For the text-containing cell, return its midpoint in [x, y] coordinate format. 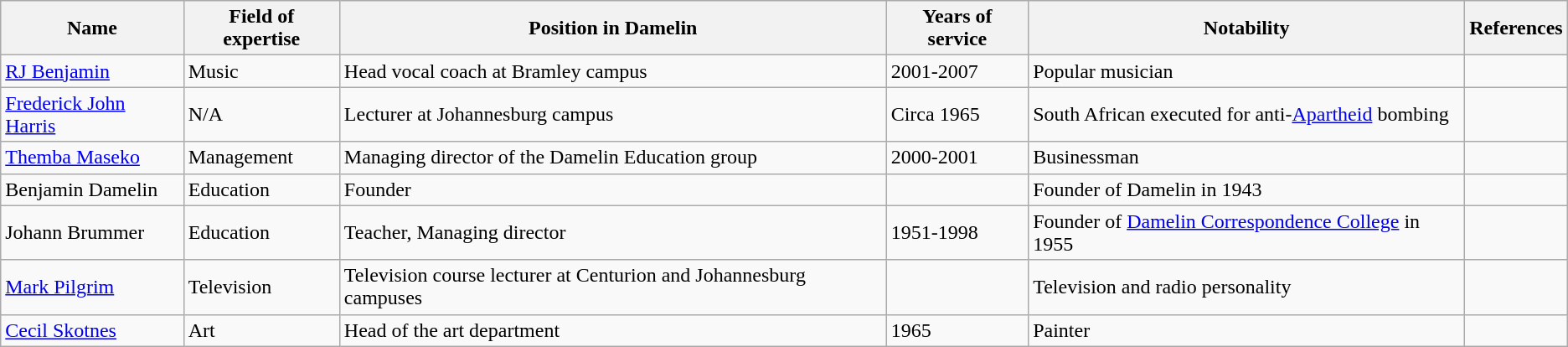
Founder of Damelin in 1943 [1246, 189]
Themba Maseko [92, 158]
Frederick John Harris [92, 114]
1965 [957, 330]
Teacher, Managing director [613, 233]
2001-2007 [957, 71]
1951-1998 [957, 233]
Television [261, 287]
Johann Brummer [92, 233]
RJ Benjamin [92, 71]
2000-2001 [957, 158]
Head vocal coach at Bramley campus [613, 71]
References [1516, 28]
Notability [1246, 28]
Television and radio personality [1246, 287]
Painter [1246, 330]
Businessman [1246, 158]
Years of service [957, 28]
Head of the art department [613, 330]
Founder [613, 189]
Art [261, 330]
Managing director of the Damelin Education group [613, 158]
Founder of Damelin Correspondence College in 1955 [1246, 233]
Position in Damelin [613, 28]
Mark Pilgrim [92, 287]
Cecil Skotnes [92, 330]
Field of expertise [261, 28]
Management [261, 158]
Television course lecturer at Centurion and Johannesburg campuses [613, 287]
Name [92, 28]
Lecturer at Johannesburg campus [613, 114]
Benjamin Damelin [92, 189]
South African executed for anti-Apartheid bombing [1246, 114]
N/A [261, 114]
Popular musician [1246, 71]
Music [261, 71]
Circa 1965 [957, 114]
